Pinpoint the cell where the given text exists, returning its [x, y] midpoint coordinate. 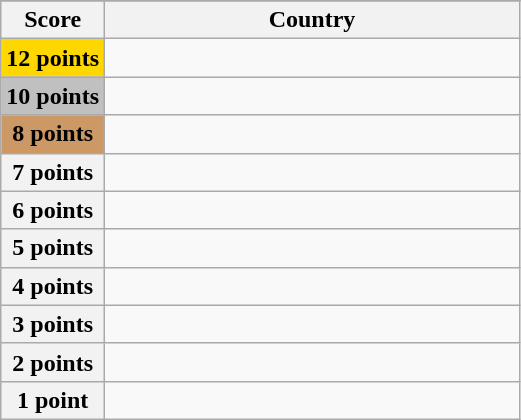
12 points [53, 58]
Score [53, 20]
Country [312, 20]
4 points [53, 286]
10 points [53, 96]
7 points [53, 172]
8 points [53, 134]
2 points [53, 362]
6 points [53, 210]
5 points [53, 248]
3 points [53, 324]
1 point [53, 400]
